Determine the (x, y) coordinate at the center of the cell enclosing the given text.  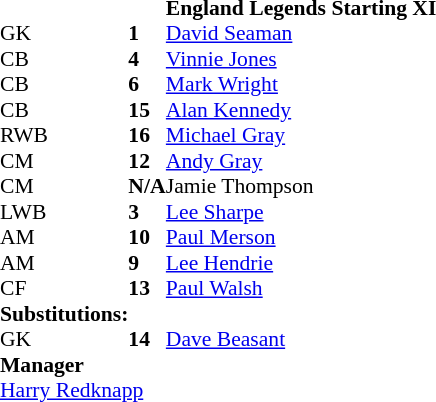
10 (147, 237)
Dave Beasant (301, 339)
16 (147, 135)
LWB (64, 212)
CF (64, 289)
14 (147, 339)
Lee Hendrie (301, 263)
15 (147, 110)
Manager (64, 365)
6 (147, 85)
Vinnie Jones (301, 59)
N/A (147, 187)
4 (147, 59)
Alan Kennedy (301, 110)
13 (147, 289)
Andy Gray (301, 161)
RWB (64, 135)
Paul Walsh (301, 289)
12 (147, 161)
Michael Gray (301, 135)
9 (147, 263)
David Seaman (301, 33)
1 (147, 33)
Lee Sharpe (301, 212)
Substitutions: (64, 314)
Jamie Thompson (301, 187)
Mark Wright (301, 85)
Paul Merson (301, 237)
3 (147, 212)
